For the text-containing cell, return its midpoint in [X, Y] coordinate format. 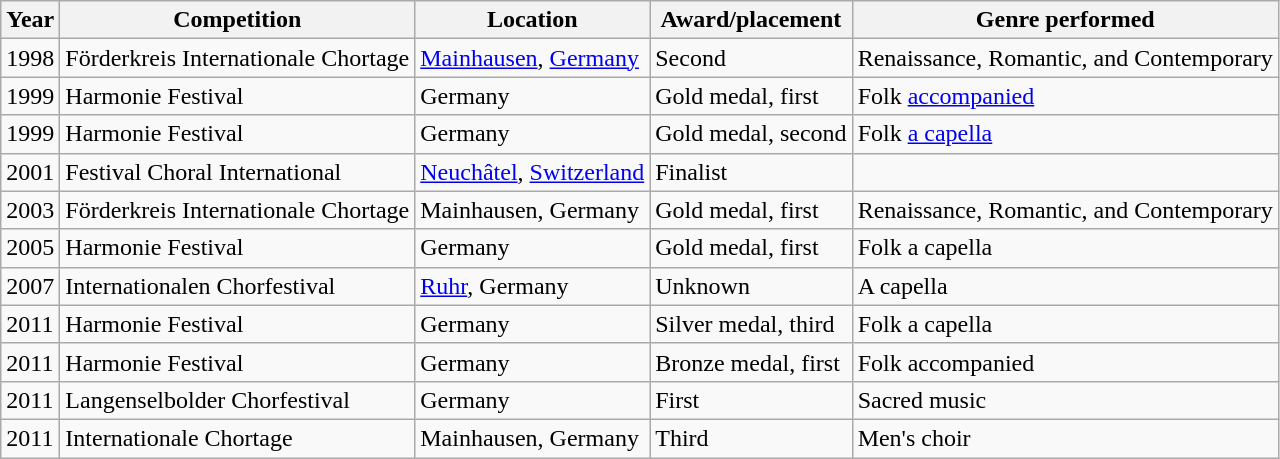
Second [751, 58]
Year [30, 20]
Unknown [751, 286]
Internationale Chortage [238, 438]
2007 [30, 286]
Gold medal, second [751, 134]
Genre performed [1065, 20]
1998 [30, 58]
First [751, 400]
A capella [1065, 286]
Award/placement [751, 20]
Bronze medal, first [751, 362]
Competition [238, 20]
Third [751, 438]
Festival Choral International [238, 172]
Location [532, 20]
2003 [30, 210]
Langenselbolder Chorfestival [238, 400]
Finalist [751, 172]
2001 [30, 172]
Neuchâtel, Switzerland [532, 172]
Internationalen Chorfestival [238, 286]
Ruhr, Germany [532, 286]
Sacred music [1065, 400]
2005 [30, 248]
Silver medal, third [751, 324]
Men's choir [1065, 438]
